Return (X, Y) of the center of cell containing provided text 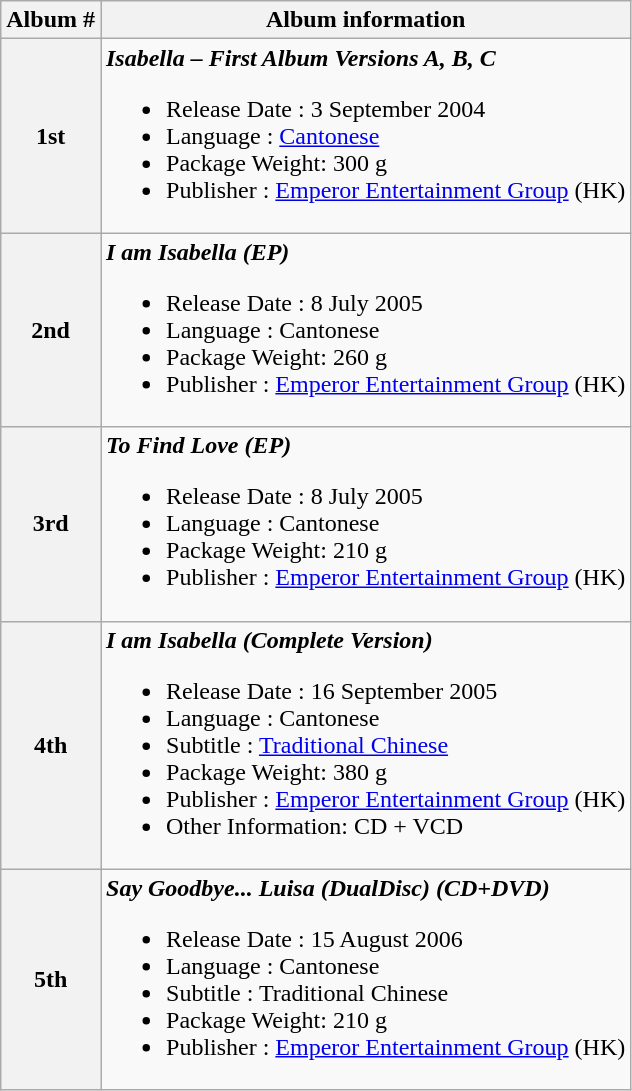
1st (51, 136)
2nd (51, 330)
To Find Love (EP)Release Date : 8 July 2005Language : CantonesePackage Weight: 210 gPublisher : Emperor Entertainment Group (HK) (365, 524)
Album information (365, 20)
3rd (51, 524)
I am Isabella (EP)Release Date : 8 July 2005Language : CantonesePackage Weight: 260 gPublisher : Emperor Entertainment Group (HK) (365, 330)
4th (51, 745)
5th (51, 980)
Album # (51, 20)
